Extract the [x, y] coordinate from the center of the cell holding the provided text.  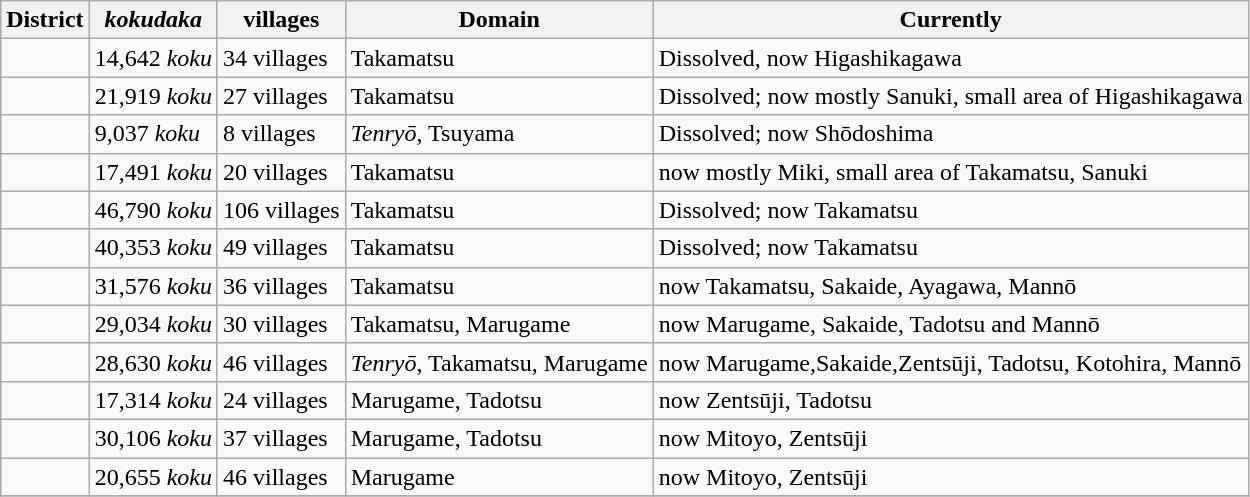
9,037 koku [153, 134]
Takamatsu, Marugame [499, 324]
30 villages [281, 324]
34 villages [281, 58]
Dissolved; now mostly Sanuki, small area of Higashikagawa [950, 96]
kokudaka [153, 20]
29,034 koku [153, 324]
49 villages [281, 248]
37 villages [281, 438]
villages [281, 20]
46,790 koku [153, 210]
20,655 koku [153, 477]
Dissolved, now Higashikagawa [950, 58]
now Takamatsu, Sakaide, Ayagawa, Mannō [950, 286]
14,642 koku [153, 58]
20 villages [281, 172]
Tenryō, Takamatsu, Marugame [499, 362]
24 villages [281, 400]
106 villages [281, 210]
now Marugame, Sakaide, Tadotsu and Mannō [950, 324]
31,576 koku [153, 286]
8 villages [281, 134]
Currently [950, 20]
now mostly Miki, small area of Takamatsu, Sanuki [950, 172]
Domain [499, 20]
now Zentsūji, Tadotsu [950, 400]
Dissolved; now Shōdoshima [950, 134]
36 villages [281, 286]
27 villages [281, 96]
District [45, 20]
17,491 koku [153, 172]
30,106 koku [153, 438]
40,353 koku [153, 248]
21,919 koku [153, 96]
Marugame [499, 477]
28,630 koku [153, 362]
17,314 koku [153, 400]
Tenryō, Tsuyama [499, 134]
now Marugame,Sakaide,Zentsūji, Tadotsu, Kotohira, Mannō [950, 362]
